From the cell containing the given text, extract its center point as (X, Y) coordinate. 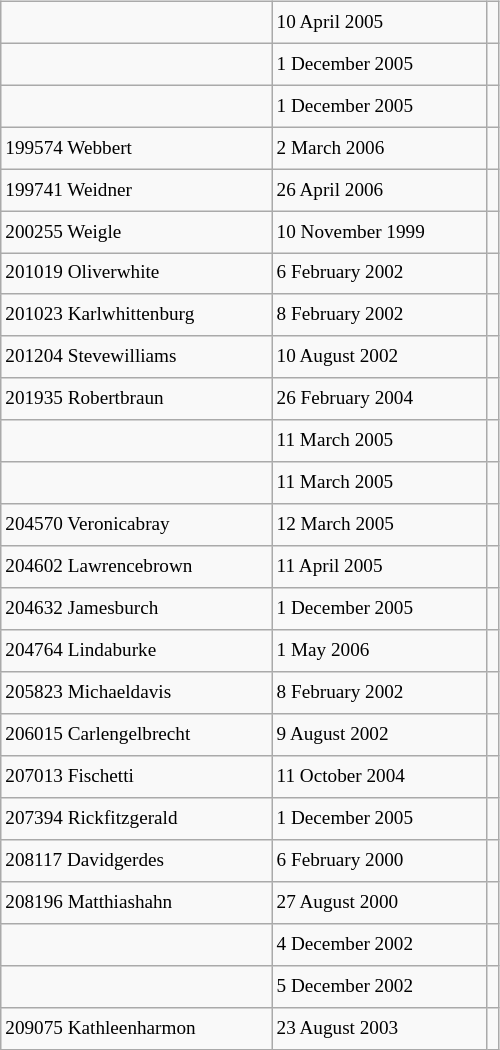
11 October 2004 (379, 777)
208117 Davidgerdes (136, 861)
10 November 1999 (379, 232)
9 August 2002 (379, 735)
201019 Oliverwhite (136, 274)
10 August 2002 (379, 357)
27 August 2000 (379, 902)
2 March 2006 (379, 148)
199574 Webbert (136, 148)
205823 Michaeldavis (136, 693)
204764 Lindaburke (136, 651)
5 December 2002 (379, 986)
10 April 2005 (379, 22)
201023 Karlwhittenburg (136, 315)
11 April 2005 (379, 567)
201204 Stevewilliams (136, 357)
204602 Lawrencebrown (136, 567)
6 February 2002 (379, 274)
201935 Robertbraun (136, 399)
204570 Veronicabray (136, 525)
23 August 2003 (379, 1028)
200255 Weigle (136, 232)
208196 Matthiashahn (136, 902)
26 February 2004 (379, 399)
207013 Fischetti (136, 777)
6 February 2000 (379, 861)
206015 Carlengelbrecht (136, 735)
209075 Kathleenharmon (136, 1028)
199741 Weidner (136, 190)
204632 Jamesburch (136, 609)
4 December 2002 (379, 944)
26 April 2006 (379, 190)
1 May 2006 (379, 651)
207394 Rickfitzgerald (136, 819)
12 March 2005 (379, 525)
